Output the (X, Y) coordinate of the center of the cell containing the given text.  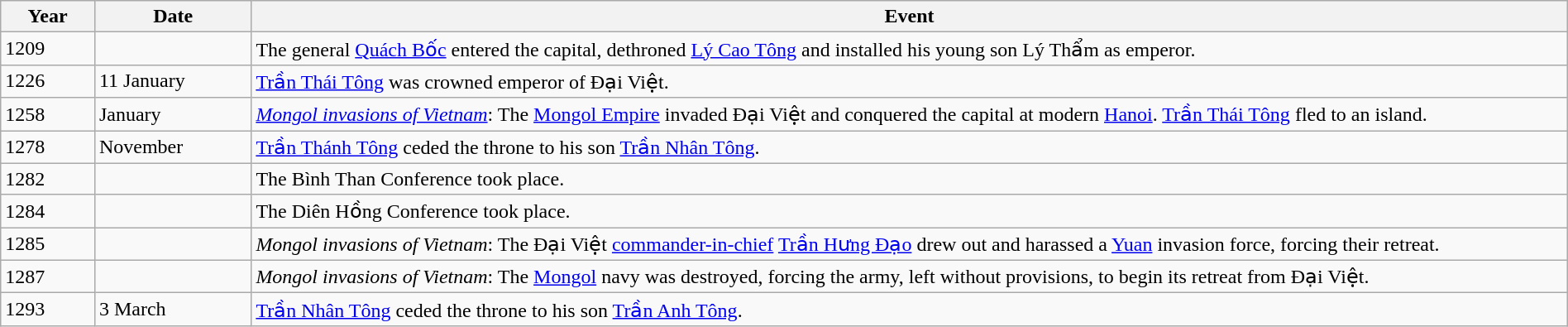
Event (910, 17)
11 January (172, 81)
Mongol invasions of Vietnam: The Đại Việt commander-in-chief Trần Hưng Đạo drew out and harassed a Yuan invasion force, forcing their retreat. (910, 244)
November (172, 147)
1284 (48, 211)
Mongol invasions of Vietnam: The Mongol navy was destroyed, forcing the army, left without provisions, to begin its retreat from Đại Việt. (910, 277)
3 March (172, 310)
Trần Thái Tông was crowned emperor of Đại Việt. (910, 81)
1278 (48, 147)
The general Quách Bốc entered the capital, dethroned Lý Cao Tông and installed his young son Lý Thẩm as emperor. (910, 49)
1285 (48, 244)
January (172, 114)
1282 (48, 179)
1287 (48, 277)
Trần Thánh Tông ceded the throne to his son Trần Nhân Tông. (910, 147)
Year (48, 17)
The Diên Hồng Conference took place. (910, 211)
Trần Nhân Tông ceded the throne to his son Trần Anh Tông. (910, 310)
Date (172, 17)
Mongol invasions of Vietnam: The Mongol Empire invaded Đại Việt and conquered the capital at modern Hanoi. Trần Thái Tông fled to an island. (910, 114)
1258 (48, 114)
1293 (48, 310)
1226 (48, 81)
1209 (48, 49)
The Bình Than Conference took place. (910, 179)
